Find where the given text appears and provide that cell's center as (x, y) coordinate. 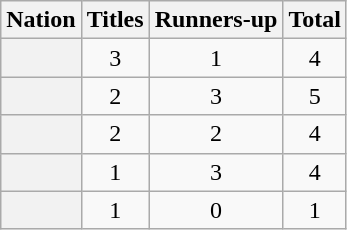
Nation (41, 20)
Runners-up (216, 20)
0 (216, 210)
Total (315, 20)
Titles (115, 20)
5 (315, 96)
